Search for the cell housing the specified text and yield its [X, Y] center coordinate. 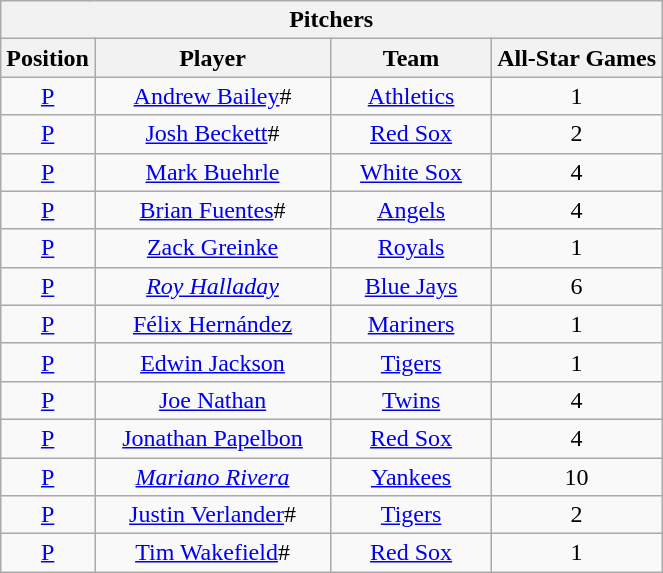
White Sox [412, 172]
Andrew Bailey# [212, 96]
Team [412, 58]
Athletics [412, 96]
Brian Fuentes# [212, 210]
Twins [412, 400]
Josh Beckett# [212, 134]
Joe Nathan [212, 400]
Player [212, 58]
Roy Halladay [212, 286]
Justin Verlander# [212, 515]
Yankees [412, 477]
Angels [412, 210]
All-Star Games [577, 58]
6 [577, 286]
Blue Jays [412, 286]
10 [577, 477]
Mark Buehrle [212, 172]
Pitchers [332, 20]
Tim Wakefield# [212, 553]
Position [48, 58]
Jonathan Papelbon [212, 438]
Royals [412, 248]
Mariano Rivera [212, 477]
Edwin Jackson [212, 362]
Mariners [412, 324]
Zack Greinke [212, 248]
Félix Hernández [212, 324]
